Output the (X, Y) coordinate of the center of the cell containing the given text.  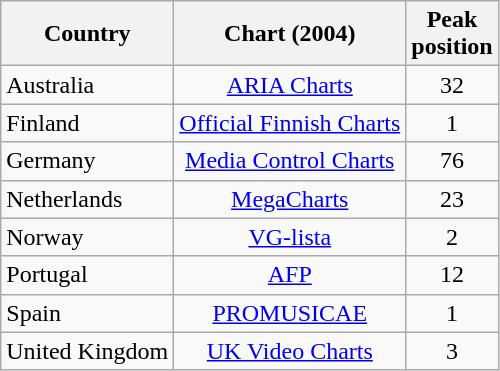
Chart (2004) (290, 34)
UK Video Charts (290, 351)
12 (452, 275)
Norway (88, 237)
ARIA Charts (290, 85)
Peakposition (452, 34)
Finland (88, 123)
VG-lista (290, 237)
United Kingdom (88, 351)
Media Control Charts (290, 161)
3 (452, 351)
Portugal (88, 275)
Country (88, 34)
23 (452, 199)
PROMUSICAE (290, 313)
MegaCharts (290, 199)
76 (452, 161)
Australia (88, 85)
AFP (290, 275)
Netherlands (88, 199)
32 (452, 85)
Official Finnish Charts (290, 123)
Germany (88, 161)
Spain (88, 313)
2 (452, 237)
